Identify which cell holds the provided text, then report its (x, y) central coordinate. 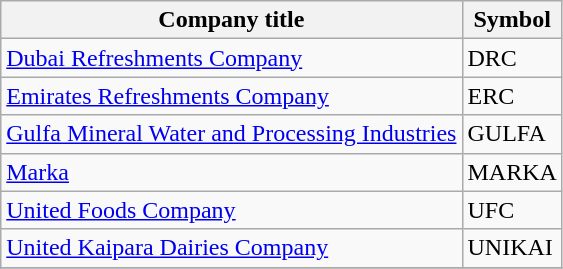
Emirates Refreshments Company (232, 96)
United Foods Company (232, 210)
Symbol (512, 20)
Dubai Refreshments Company (232, 58)
Gulfa Mineral Water and Processing Industries (232, 134)
ERC (512, 96)
MARKA (512, 172)
DRC (512, 58)
UFC (512, 210)
UNIKAI (512, 248)
United Kaipara Dairies Company (232, 248)
GULFA (512, 134)
Marka (232, 172)
Company title (232, 20)
